Search for the cell housing the specified text and yield its (X, Y) center coordinate. 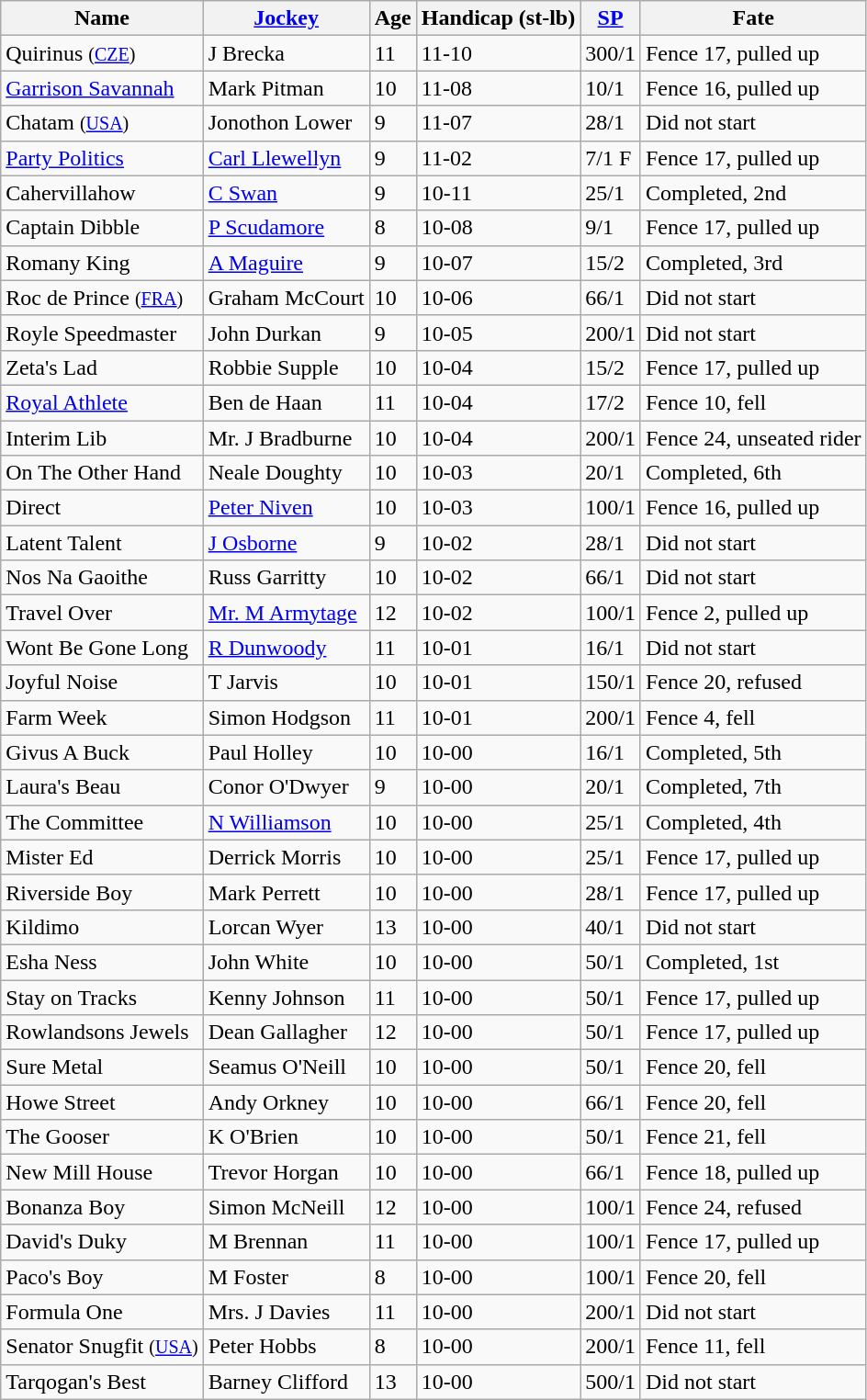
40/1 (611, 927)
T Jarvis (287, 683)
P Scudamore (287, 228)
Age (393, 18)
Direct (102, 508)
Graham McCourt (287, 298)
J Osborne (287, 543)
Mark Perrett (287, 892)
Fence 20, refused (753, 683)
Stay on Tracks (102, 997)
Dean Gallagher (287, 1033)
Garrison Savannah (102, 88)
New Mill House (102, 1172)
Fence 10, fell (753, 402)
Joyful Noise (102, 683)
Fence 4, fell (753, 717)
Lorcan Wyer (287, 927)
Cahervillahow (102, 193)
11-07 (498, 123)
Simon Hodgson (287, 717)
Romany King (102, 263)
N Williamson (287, 822)
Bonanza Boy (102, 1207)
17/2 (611, 402)
On The Other Hand (102, 473)
Roc de Prince (FRA) (102, 298)
Peter Hobbs (287, 1347)
Howe Street (102, 1102)
Robbie Supple (287, 367)
Russ Garritty (287, 578)
John White (287, 962)
Mr. J Bradburne (287, 438)
10-08 (498, 228)
Barney Clifford (287, 1382)
Mister Ed (102, 857)
A Maguire (287, 263)
Fence 24, refused (753, 1207)
Givus A Buck (102, 752)
Jonothon Lower (287, 123)
David's Duky (102, 1242)
Fence 11, fell (753, 1347)
Royal Athlete (102, 402)
Completed, 1st (753, 962)
M Brennan (287, 1242)
Trevor Horgan (287, 1172)
Esha Ness (102, 962)
Completed, 4th (753, 822)
Ben de Haan (287, 402)
Party Politics (102, 158)
Peter Niven (287, 508)
Jockey (287, 18)
Seamus O'Neill (287, 1067)
11-10 (498, 53)
Royle Speedmaster (102, 333)
Formula One (102, 1312)
10-05 (498, 333)
Travel Over (102, 613)
Conor O'Dwyer (287, 787)
Mark Pitman (287, 88)
Fate (753, 18)
Fence 21, fell (753, 1137)
9/1 (611, 228)
K O'Brien (287, 1137)
150/1 (611, 683)
10-06 (498, 298)
Handicap (st-lb) (498, 18)
Simon McNeill (287, 1207)
Kildimo (102, 927)
Carl Llewellyn (287, 158)
11-02 (498, 158)
Tarqogan's Best (102, 1382)
John Durkan (287, 333)
The Gooser (102, 1137)
Completed, 2nd (753, 193)
M Foster (287, 1277)
C Swan (287, 193)
Fence 24, unseated rider (753, 438)
Chatam (USA) (102, 123)
Paul Holley (287, 752)
R Dunwoody (287, 648)
7/1 F (611, 158)
Interim Lib (102, 438)
Andy Orkney (287, 1102)
Fence 2, pulled up (753, 613)
Zeta's Lad (102, 367)
10/1 (611, 88)
Sure Metal (102, 1067)
300/1 (611, 53)
Fence 18, pulled up (753, 1172)
10-11 (498, 193)
Riverside Boy (102, 892)
Nos Na Gaoithe (102, 578)
Completed, 3rd (753, 263)
Latent Talent (102, 543)
Quirinus (CZE) (102, 53)
SP (611, 18)
Mr. M Armytage (287, 613)
10-07 (498, 263)
Farm Week (102, 717)
500/1 (611, 1382)
Rowlandsons Jewels (102, 1033)
J Brecka (287, 53)
Completed, 6th (753, 473)
11-08 (498, 88)
Neale Doughty (287, 473)
Completed, 5th (753, 752)
Laura's Beau (102, 787)
Kenny Johnson (287, 997)
Completed, 7th (753, 787)
Mrs. J Davies (287, 1312)
Wont Be Gone Long (102, 648)
The Committee (102, 822)
Captain Dibble (102, 228)
Paco's Boy (102, 1277)
Name (102, 18)
Senator Snugfit (USA) (102, 1347)
Derrick Morris (287, 857)
